Determine the [x, y] coordinate at the center of the cell enclosing the given text.  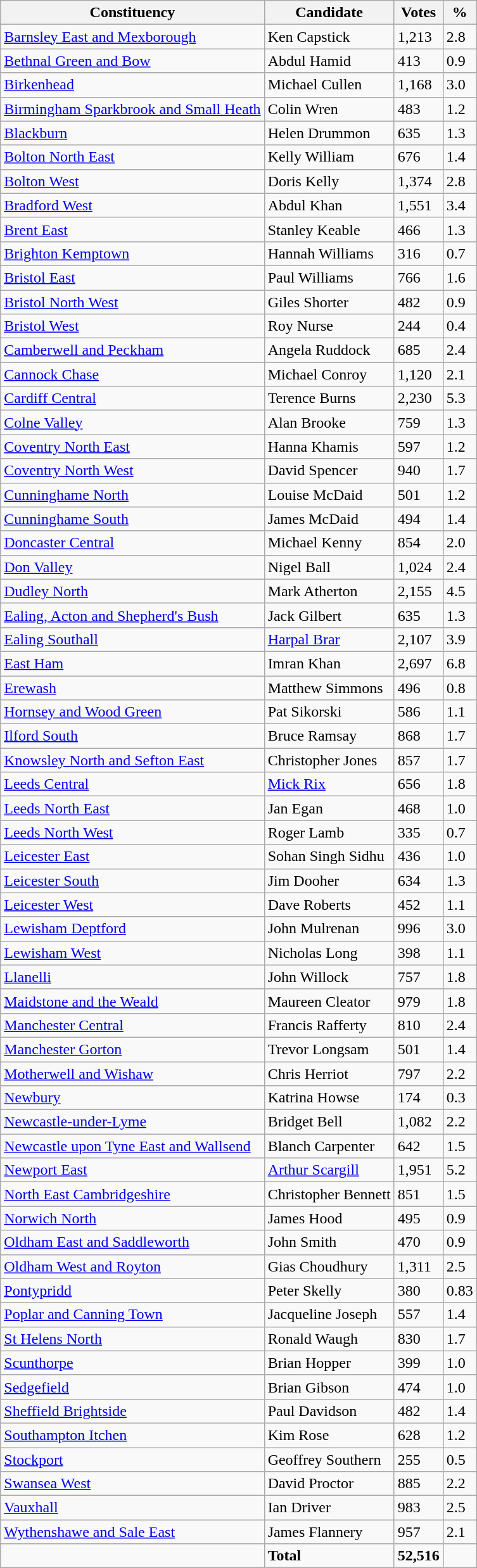
Abdul Hamid [329, 61]
James Hood [329, 1218]
Ken Capstick [329, 37]
Motherwell and Wishaw [132, 1074]
685 [418, 350]
676 [418, 157]
656 [418, 784]
Helen Drummon [329, 133]
2,230 [418, 398]
David Spencer [329, 471]
52,516 [418, 1556]
Roger Lamb [329, 832]
Scunthorpe [132, 1363]
854 [418, 543]
766 [418, 277]
James Flannery [329, 1532]
0.83 [460, 1291]
2,107 [418, 639]
1.6 [460, 277]
Wythenshawe and Sale East [132, 1532]
6.8 [460, 663]
2,155 [418, 591]
Kim Rose [329, 1435]
2.0 [460, 543]
Oldham East and Saddleworth [132, 1242]
413 [418, 61]
Leicester South [132, 881]
Brent East [132, 229]
0.4 [460, 326]
Jim Dooher [329, 881]
436 [418, 857]
1,951 [418, 1170]
Swansea West [132, 1484]
Llanelli [132, 977]
2,697 [418, 663]
Katrina Howse [329, 1098]
Doris Kelly [329, 181]
940 [418, 471]
Leeds North West [132, 832]
494 [418, 519]
Sheffield Brightside [132, 1411]
Hannah Williams [329, 253]
Hanna Khamis [329, 447]
Bristol East [132, 277]
Hornsey and Wood Green [132, 712]
Kelly William [329, 157]
Matthew Simmons [329, 687]
Newcastle-under-Lyme [132, 1122]
380 [418, 1291]
Bridget Bell [329, 1122]
Roy Nurse [329, 326]
Doncaster Central [132, 543]
Angela Ruddock [329, 350]
Mark Atherton [329, 591]
757 [418, 977]
Chris Herriot [329, 1074]
885 [418, 1484]
Jack Gilbert [329, 615]
Erewash [132, 687]
% [460, 13]
Cardiff Central [132, 398]
Paul Davidson [329, 1411]
Bristol North West [132, 302]
851 [418, 1194]
1,082 [418, 1122]
Brian Hopper [329, 1363]
470 [418, 1242]
Louise McDaid [329, 495]
Maureen Cleator [329, 1001]
642 [418, 1146]
0.8 [460, 687]
Michael Kenny [329, 543]
Pontypridd [132, 1291]
857 [418, 760]
Don Valley [132, 567]
586 [418, 712]
Coventry North West [132, 471]
Dudley North [132, 591]
Ealing Southall [132, 639]
David Proctor [329, 1484]
Abdul Khan [329, 205]
557 [418, 1315]
Jan Egan [329, 808]
1,374 [418, 181]
Alan Brooke [329, 423]
316 [418, 253]
Barnsley East and Mexborough [132, 37]
797 [418, 1074]
Norwich North [132, 1218]
174 [418, 1098]
Brian Gibson [329, 1387]
Leeds Central [132, 784]
Lewisham West [132, 953]
634 [418, 881]
0.5 [460, 1459]
Poplar and Canning Town [132, 1315]
335 [418, 832]
Jacqueline Joseph [329, 1315]
Newcastle upon Tyne East and Wallsend [132, 1146]
244 [418, 326]
Birmingham Sparkbrook and Small Heath [132, 109]
Giles Shorter [329, 302]
979 [418, 1001]
996 [418, 929]
496 [418, 687]
Coventry North East [132, 447]
Blanch Carpenter [329, 1146]
Michael Cullen [329, 85]
255 [418, 1459]
Trevor Longsam [329, 1049]
James McDaid [329, 519]
868 [418, 736]
Bolton West [132, 181]
Maidstone and the Weald [132, 1001]
John Willock [329, 977]
3.4 [460, 205]
John Mulrenan [329, 929]
830 [418, 1339]
1,024 [418, 567]
East Ham [132, 663]
Ronald Waugh [329, 1339]
495 [418, 1218]
Pat Sikorski [329, 712]
John Smith [329, 1242]
Votes [418, 13]
Camberwell and Peckham [132, 350]
1,120 [418, 374]
Brighton Kemptown [132, 253]
Total [329, 1556]
Harpal Brar [329, 639]
Stanley Keable [329, 229]
759 [418, 423]
Vauxhall [132, 1508]
628 [418, 1435]
983 [418, 1508]
Arthur Scargill [329, 1170]
Dave Roberts [329, 905]
Nigel Ball [329, 567]
597 [418, 447]
Colin Wren [329, 109]
Christopher Jones [329, 760]
St Helens North [132, 1339]
Bethnal Green and Bow [132, 61]
474 [418, 1387]
North East Cambridgeshire [132, 1194]
5.3 [460, 398]
4.5 [460, 591]
Constituency [132, 13]
957 [418, 1532]
Michael Conroy [329, 374]
Sohan Singh Sidhu [329, 857]
Oldham West and Royton [132, 1266]
399 [418, 1363]
Candidate [329, 13]
Bradford West [132, 205]
5.2 [460, 1170]
Nicholas Long [329, 953]
3.9 [460, 639]
452 [418, 905]
Geoffrey Southern [329, 1459]
Terence Burns [329, 398]
Paul Williams [329, 277]
Cannock Chase [132, 374]
Stockport [132, 1459]
483 [418, 109]
Francis Rafferty [329, 1025]
Ian Driver [329, 1508]
Blackburn [132, 133]
Leicester East [132, 857]
1,311 [418, 1266]
Leeds North East [132, 808]
Ealing, Acton and Shepherd's Bush [132, 615]
Christopher Bennett [329, 1194]
Southampton Itchen [132, 1435]
Leicester West [132, 905]
Manchester Gorton [132, 1049]
810 [418, 1025]
1,551 [418, 205]
Knowsley North and Sefton East [132, 760]
Birkenhead [132, 85]
Lewisham Deptford [132, 929]
1,213 [418, 37]
Bolton North East [132, 157]
Cunninghame South [132, 519]
Peter Skelly [329, 1291]
0.3 [460, 1098]
Gias Choudhury [329, 1266]
Cunninghame North [132, 495]
Bruce Ramsay [329, 736]
Newbury [132, 1098]
468 [418, 808]
Mick Rix [329, 784]
Newport East [132, 1170]
Imran Khan [329, 663]
398 [418, 953]
1,168 [418, 85]
Ilford South [132, 736]
Sedgefield [132, 1387]
466 [418, 229]
Bristol West [132, 326]
Manchester Central [132, 1025]
Colne Valley [132, 423]
